Scan for the cell matching the given text and deliver its (X, Y) coordinate at center. 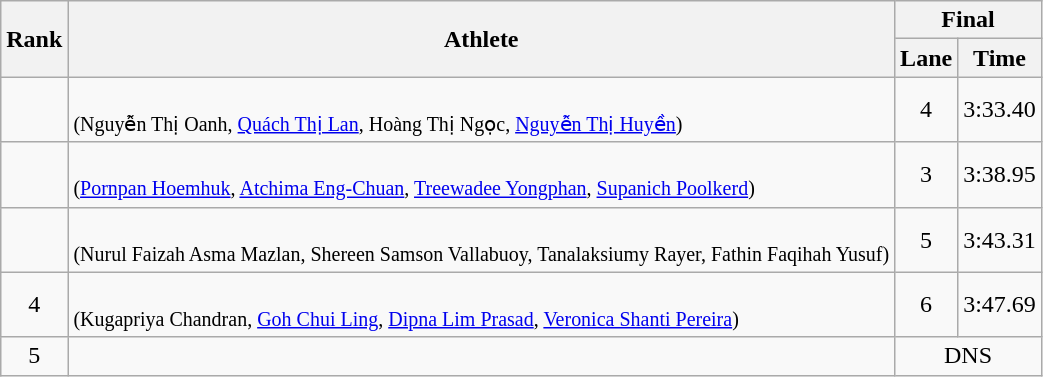
(Nurul Faizah Asma Mazlan, Shereen Samson Vallabuoy, Tanalaksiumy Rayer, Fathin Faqihah Yusuf) (482, 240)
6 (926, 304)
DNS (968, 356)
Lane (926, 58)
3:38.95 (1000, 174)
Athlete (482, 39)
(Nguyễn Thị Oanh, Quách Thị Lan, Hoàng Thị Ngọc, Nguyễn Thị Huyền) (482, 110)
3:43.31 (1000, 240)
Final (968, 20)
(Kugapriya Chandran, Goh Chui Ling, Dipna Lim Prasad, Veronica Shanti Pereira) (482, 304)
Rank (34, 39)
3 (926, 174)
3:47.69 (1000, 304)
Time (1000, 58)
(Pornpan Hoemhuk, Atchima Eng-Chuan, Treewadee Yongphan, Supanich Poolkerd) (482, 174)
3:33.40 (1000, 110)
